Find where the given text appears and provide that cell's center as [x, y] coordinate. 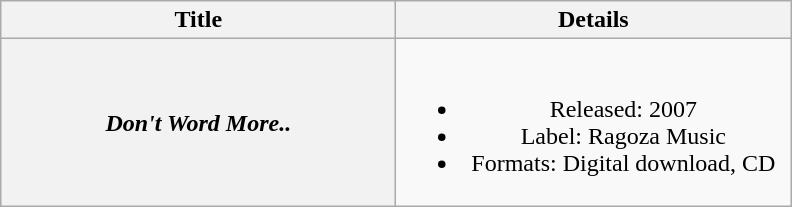
Title [198, 20]
Released: 2007Label: Ragoza MusicFormats: Digital download, CD [594, 122]
Don't Word More.. [198, 122]
Details [594, 20]
